Locate the cell with the specified text and output its (x, y) center coordinate. 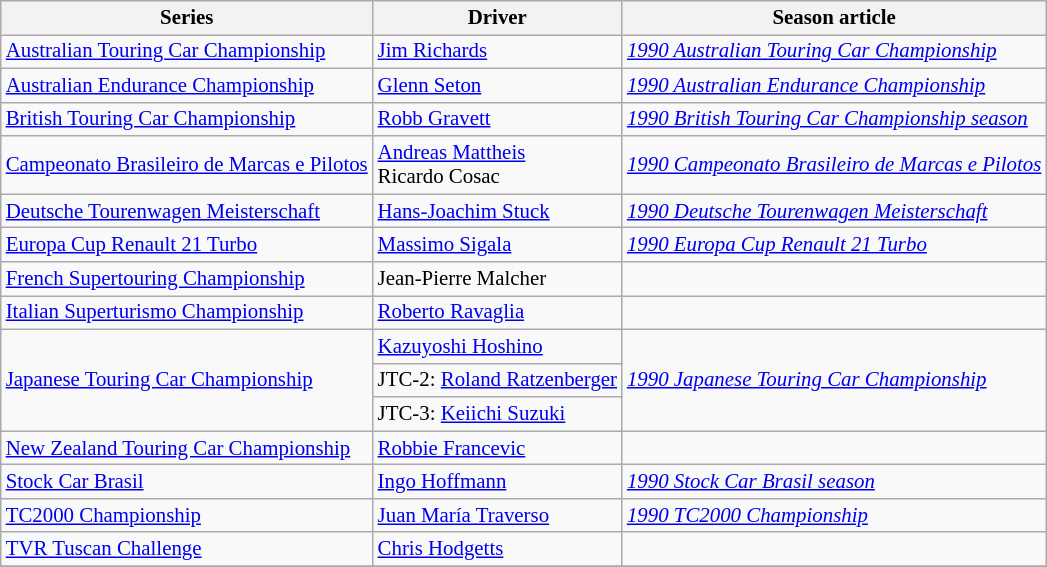
Europa Cup Renault 21 Turbo (187, 245)
1990 Campeonato Brasileiro de Marcas e Pilotos (834, 165)
Jim Richards (498, 51)
Japanese Touring Car Championship (187, 380)
Deutsche Tourenwagen Meisterschaft (187, 211)
1990 Deutsche Tourenwagen Meisterschaft (834, 211)
Italian Superturismo Championship (187, 312)
Hans-Joachim Stuck (498, 211)
1990 Stock Car Brasil season (834, 482)
Robb Gravett (498, 119)
French Supertouring Championship (187, 279)
Roberto Ravaglia (498, 312)
Andreas Mattheis Ricardo Cosac (498, 165)
Season article (834, 18)
Stock Car Brasil (187, 482)
Glenn Seton (498, 85)
Campeonato Brasileiro de Marcas e Pilotos (187, 165)
Jean-Pierre Malcher (498, 279)
JTC-2: Roland Ratzenberger (498, 380)
Series (187, 18)
1990 Japanese Touring Car Championship (834, 380)
British Touring Car Championship (187, 119)
Australian Endurance Championship (187, 85)
Kazuyoshi Hoshino (498, 346)
1990 Australian Touring Car Championship (834, 51)
Chris Hodgetts (498, 549)
Juan María Traverso (498, 515)
Ingo Hoffmann (498, 482)
JTC-3: Keiichi Suzuki (498, 414)
1990 British Touring Car Championship season (834, 119)
Australian Touring Car Championship (187, 51)
Robbie Francevic (498, 448)
Massimo Sigala (498, 245)
1990 TC2000 Championship (834, 515)
TC2000 Championship (187, 515)
TVR Tuscan Challenge (187, 549)
Driver (498, 18)
1990 Europa Cup Renault 21 Turbo (834, 245)
New Zealand Touring Car Championship (187, 448)
1990 Australian Endurance Championship (834, 85)
